Extract the [x, y] coordinate from the center of the cell holding the provided text.  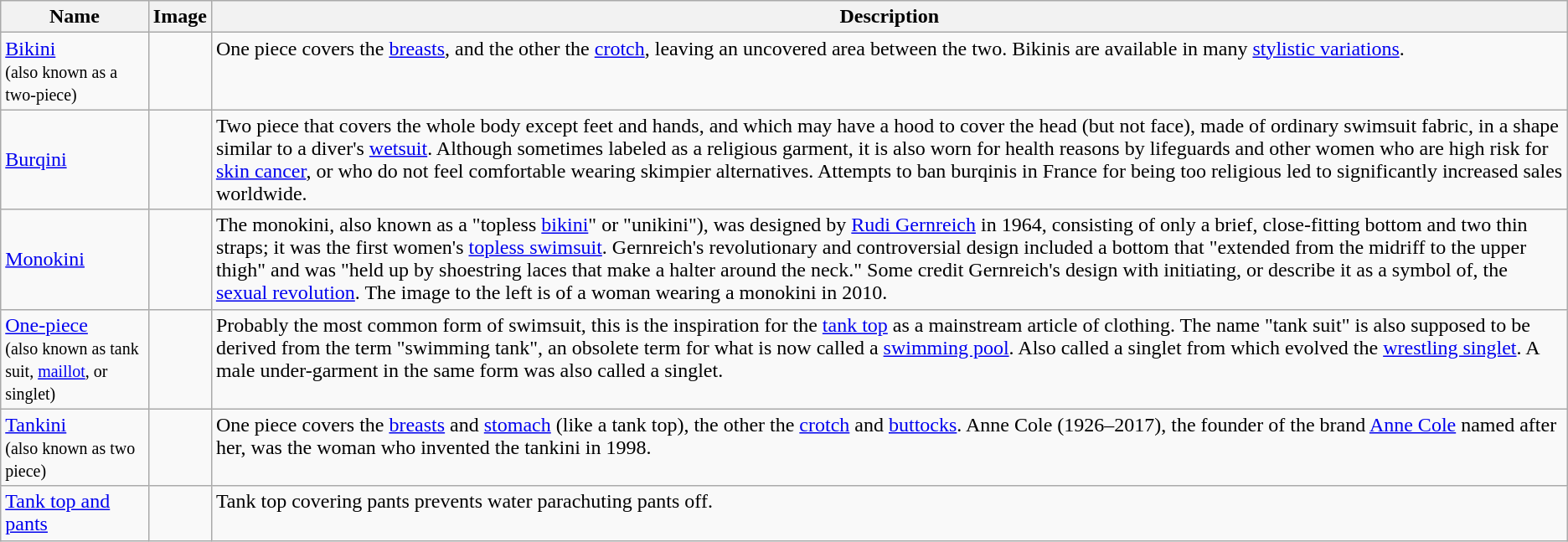
Burqini [75, 159]
Monokini [75, 260]
Bikini(also known as a two-piece) [75, 71]
Description [890, 17]
Tank top and pants [75, 513]
Tank top covering pants prevents water parachuting pants off. [890, 513]
Image [179, 17]
Tankini(also known as two piece) [75, 447]
Name [75, 17]
One-piece(also known as tank suit, maillot, or singlet) [75, 359]
